Determine the (X, Y) coordinate at the center of the cell enclosing the given text.  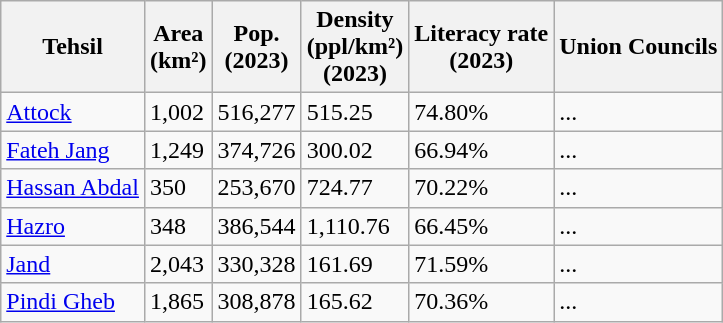
Jand (73, 264)
515.25 (355, 112)
Fateh Jang (73, 150)
Union Councils (638, 47)
1,865 (178, 302)
300.02 (355, 150)
Pindi Gheb (73, 302)
Attock (73, 112)
Area(km²) (178, 47)
66.94% (482, 150)
1,110.76 (355, 226)
Pop.(2023) (256, 47)
2,043 (178, 264)
161.69 (355, 264)
Literacy rate(2023) (482, 47)
253,670 (256, 188)
374,726 (256, 150)
Tehsil (73, 47)
724.77 (355, 188)
66.45% (482, 226)
516,277 (256, 112)
Density(ppl/km²)(2023) (355, 47)
386,544 (256, 226)
348 (178, 226)
330,328 (256, 264)
350 (178, 188)
71.59% (482, 264)
165.62 (355, 302)
Hazro (73, 226)
70.36% (482, 302)
1,002 (178, 112)
Hassan Abdal (73, 188)
74.80% (482, 112)
70.22% (482, 188)
1,249 (178, 150)
308,878 (256, 302)
